Find where the given text appears and provide that cell's center as [X, Y] coordinate. 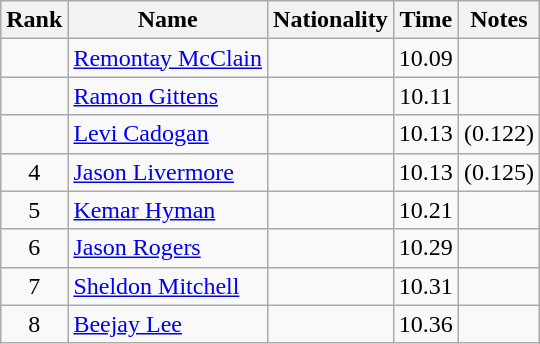
10.31 [426, 286]
5 [34, 210]
Ramon Gittens [168, 96]
10.36 [426, 324]
Jason Rogers [168, 248]
7 [34, 286]
(0.125) [498, 172]
Beejay Lee [168, 324]
Remontay McClain [168, 58]
Name [168, 20]
Notes [498, 20]
Jason Livermore [168, 172]
Time [426, 20]
10.09 [426, 58]
(0.122) [498, 134]
4 [34, 172]
8 [34, 324]
Sheldon Mitchell [168, 286]
6 [34, 248]
Kemar Hyman [168, 210]
10.29 [426, 248]
10.21 [426, 210]
Levi Cadogan [168, 134]
Rank [34, 20]
Nationality [331, 20]
10.11 [426, 96]
